Search for the cell housing the specified text and yield its [x, y] center coordinate. 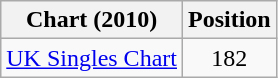
182 [229, 58]
UK Singles Chart [92, 58]
Chart (2010) [92, 20]
Position [229, 20]
